Pinpoint the cell where the given text exists, returning its (X, Y) midpoint coordinate. 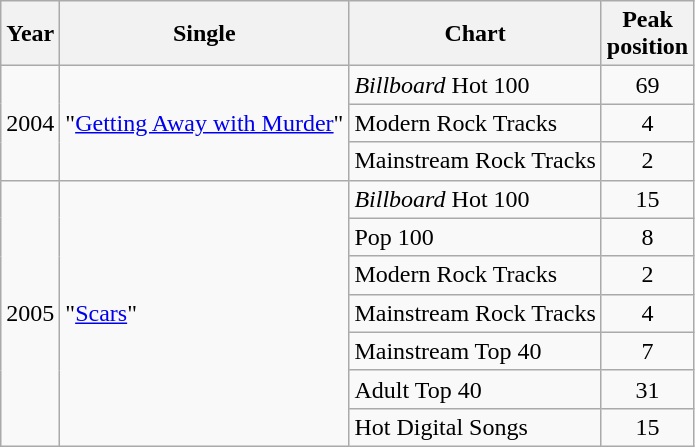
2004 (30, 123)
7 (647, 351)
69 (647, 85)
"Getting Away with Murder" (204, 123)
Mainstream Top 40 (475, 351)
Pop 100 (475, 237)
8 (647, 237)
2005 (30, 313)
Single (204, 34)
Year (30, 34)
"Scars" (204, 313)
Chart (475, 34)
Hot Digital Songs (475, 427)
31 (647, 389)
Peakposition (647, 34)
Adult Top 40 (475, 389)
